Locate the cell with the specified text and output its [X, Y] center coordinate. 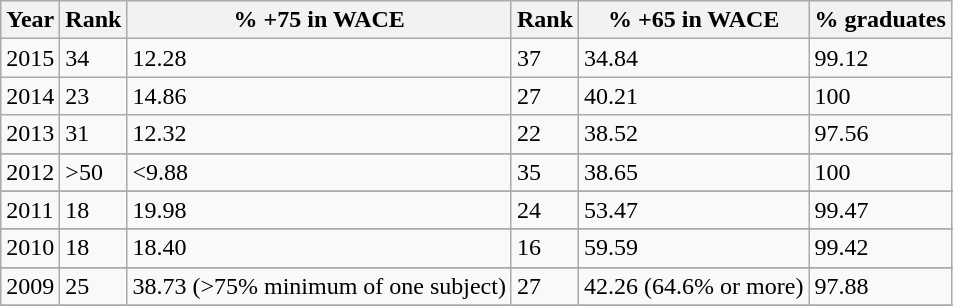
18.40 [320, 248]
% graduates [880, 20]
35 [544, 172]
2014 [30, 96]
23 [94, 96]
12.32 [320, 134]
31 [94, 134]
<9.88 [320, 172]
99.12 [880, 58]
2012 [30, 172]
2010 [30, 248]
2015 [30, 58]
2013 [30, 134]
24 [544, 210]
34.84 [694, 58]
25 [94, 286]
14.86 [320, 96]
53.47 [694, 210]
99.42 [880, 248]
59.59 [694, 248]
16 [544, 248]
97.56 [880, 134]
>50 [94, 172]
2009 [30, 286]
% +75 in WACE [320, 20]
42.26 (64.6% or more) [694, 286]
19.98 [320, 210]
40.21 [694, 96]
% +65 in WACE [694, 20]
2011 [30, 210]
38.52 [694, 134]
22 [544, 134]
Year [30, 20]
99.47 [880, 210]
38.73 (>75% minimum of one subject) [320, 286]
37 [544, 58]
97.88 [880, 286]
12.28 [320, 58]
34 [94, 58]
38.65 [694, 172]
